Detect which cell encompasses the target text, then output its [x, y] center coordinate. 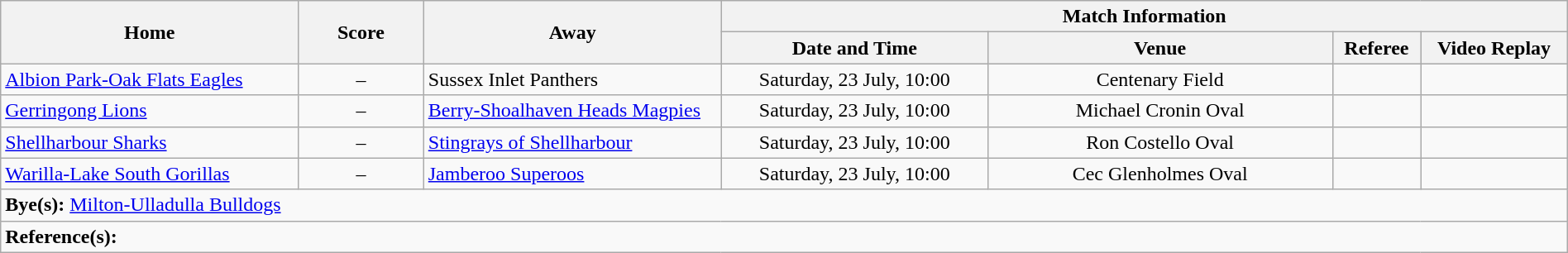
Michael Cronin Oval [1159, 111]
Berry-Shoalhaven Heads Magpies [572, 111]
Shellharbour Sharks [150, 142]
Stingrays of Shellharbour [572, 142]
Warilla-Lake South Gorillas [150, 174]
Date and Time [854, 48]
Centenary Field [1159, 79]
Video Replay [1494, 48]
Referee [1376, 48]
Cec Glenholmes Oval [1159, 174]
Ron Costello Oval [1159, 142]
Home [150, 32]
Jamberoo Superoos [572, 174]
Reference(s): [784, 236]
Sussex Inlet Panthers [572, 79]
Venue [1159, 48]
Match Information [1145, 17]
Away [572, 32]
Score [361, 32]
Bye(s): Milton-Ulladulla Bulldogs [784, 205]
Gerringong Lions [150, 111]
Albion Park-Oak Flats Eagles [150, 79]
